Extract the [x, y] coordinate from the center of the cell holding the provided text.  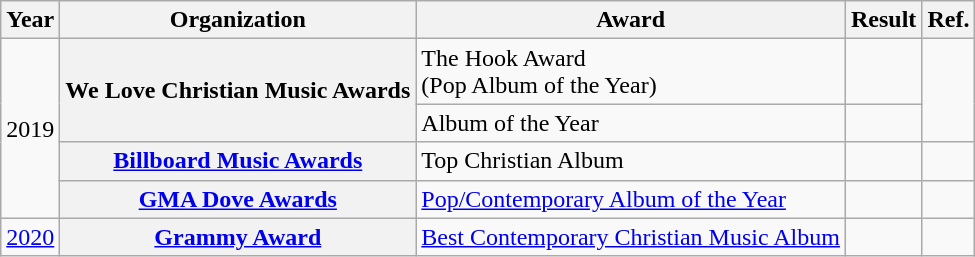
Organization [238, 20]
Ref. [948, 20]
Grammy Award [238, 237]
GMA Dove Awards [238, 199]
Top Christian Album [631, 161]
2020 [30, 237]
Award [631, 20]
2019 [30, 128]
Pop/Contemporary Album of the Year [631, 199]
Year [30, 20]
We Love Christian Music Awards [238, 90]
Album of the Year [631, 123]
Result [883, 20]
Best Contemporary Christian Music Album [631, 237]
The Hook Award (Pop Album of the Year) [631, 72]
Billboard Music Awards [238, 161]
